Output the (x, y) coordinate of the center of the cell containing the given text.  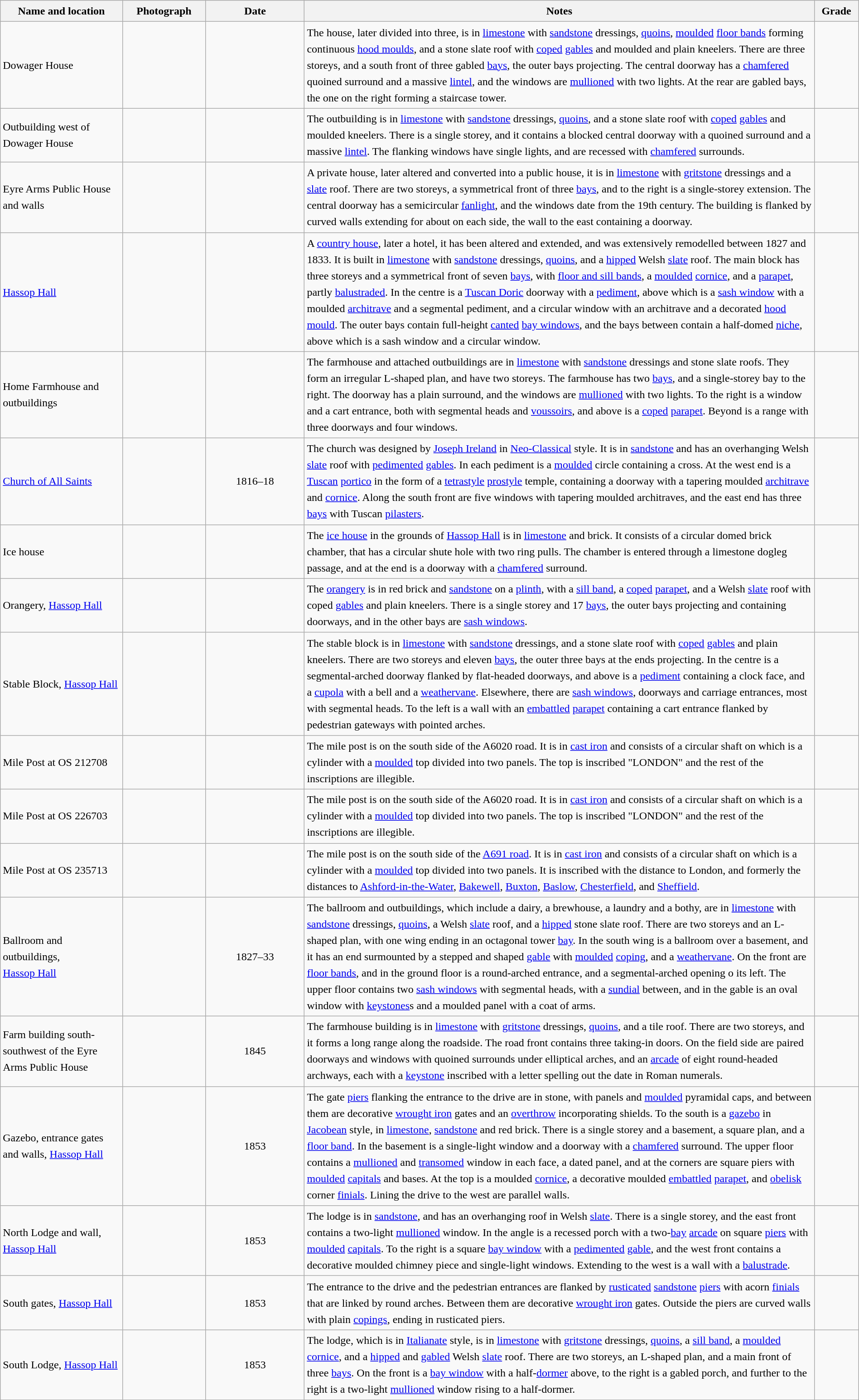
Home Farmhouse and outbuildings (62, 395)
Name and location (62, 11)
North Lodge and wall,Hassop Hall (62, 1241)
Grade (836, 11)
Orangery, Hassop Hall (62, 605)
Church of All Saints (62, 481)
Notes (559, 11)
Mile Post at OS 235713 (62, 871)
Mile Post at OS 226703 (62, 816)
Eyre Arms Public House and walls (62, 197)
Date (255, 11)
Dowager House (62, 65)
1845 (255, 1052)
Photograph (164, 11)
Mile Post at OS 212708 (62, 762)
Gazebo, entrance gates and walls, Hassop Hall (62, 1146)
South Lodge, Hassop Hall (62, 1365)
Stable Block, Hassop Hall (62, 684)
1827–33 (255, 957)
Ballroom and outbuildings,Hassop Hall (62, 957)
Farm building south-southwest of the Eyre Arms Public House (62, 1052)
Outbuilding west of Dowager House (62, 135)
Ice house (62, 552)
Hassop Hall (62, 292)
1816–18 (255, 481)
South gates, Hassop Hall (62, 1303)
